Find where the given text appears and provide that cell's center as [x, y] coordinate. 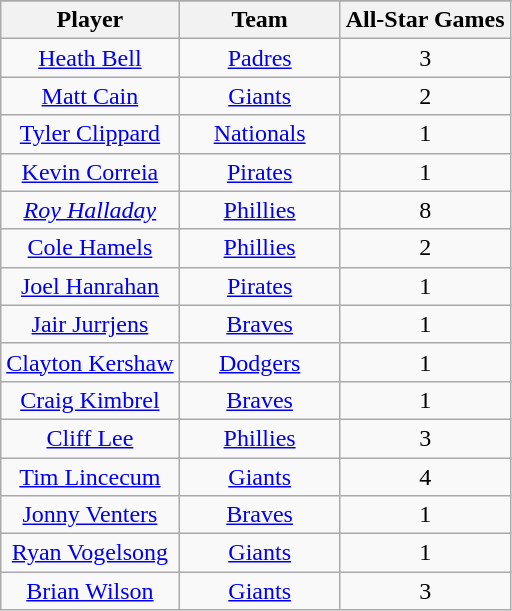
Joel Hanrahan [90, 286]
Cliff Lee [90, 438]
Jair Jurrjens [90, 324]
Padres [260, 58]
Nationals [260, 134]
Brian Wilson [90, 591]
Tyler Clippard [90, 134]
Ryan Vogelsong [90, 553]
Team [260, 20]
Jonny Venters [90, 515]
Matt Cain [90, 96]
Clayton Kershaw [90, 362]
Craig Kimbrel [90, 400]
Roy Halladay [90, 210]
8 [425, 210]
4 [425, 477]
Tim Lincecum [90, 477]
Dodgers [260, 362]
Player [90, 20]
Heath Bell [90, 58]
All-Star Games [425, 20]
Kevin Correia [90, 172]
Cole Hamels [90, 248]
